Identify which cell holds the provided text, then report its (x, y) central coordinate. 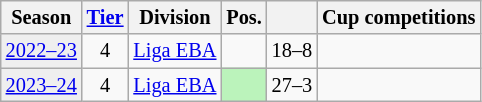
27–3 (292, 85)
Division (174, 17)
Pos. (244, 17)
2022–23 (42, 51)
Tier (106, 17)
2023–24 (42, 85)
Season (42, 17)
Cup competitions (398, 17)
18–8 (292, 51)
